Search for the cell housing the specified text and yield its (X, Y) center coordinate. 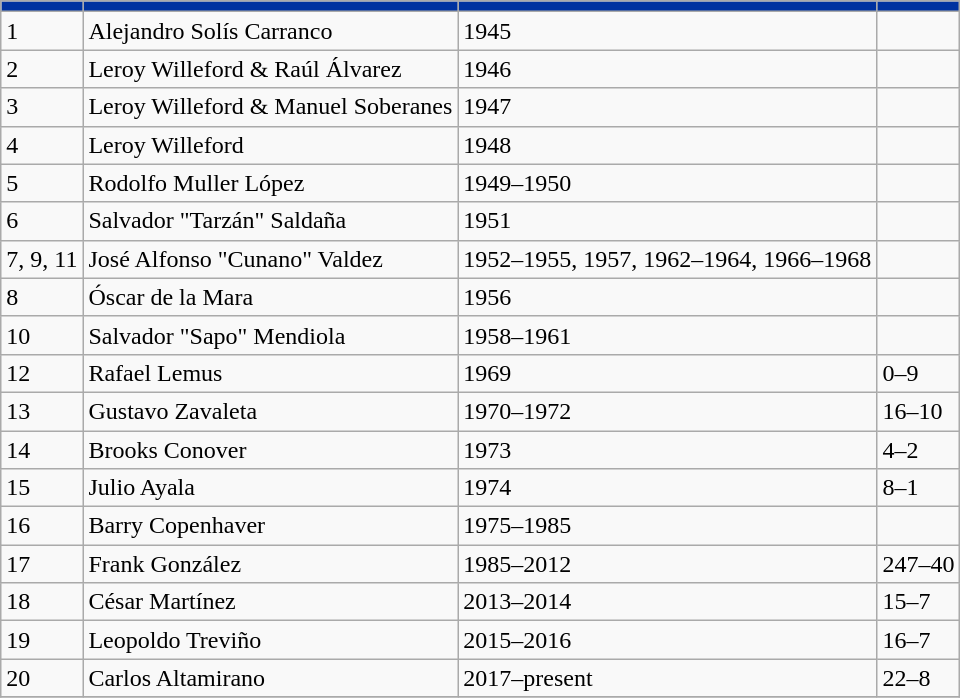
Salvador "Sapo" Mendiola (270, 335)
15–7 (918, 602)
2015–2016 (668, 640)
16 (42, 526)
10 (42, 335)
1985–2012 (668, 564)
José Alfonso "Cunano" Valdez (270, 259)
19 (42, 640)
1956 (668, 297)
Salvador "Tarzán" Saldaña (270, 221)
247–40 (918, 564)
Leroy Willeford & Manuel Soberanes (270, 107)
12 (42, 373)
Barry Copenhaver (270, 526)
1973 (668, 449)
Leroy Willeford (270, 145)
Frank González (270, 564)
Gustavo Zavaleta (270, 411)
1949–1950 (668, 183)
1948 (668, 145)
1951 (668, 221)
17 (42, 564)
4 (42, 145)
Brooks Conover (270, 449)
13 (42, 411)
Carlos Altamirano (270, 678)
14 (42, 449)
2013–2014 (668, 602)
1975–1985 (668, 526)
1969 (668, 373)
1946 (668, 69)
Leroy Willeford & Raúl Álvarez (270, 69)
Alejandro Solís Carranco (270, 31)
7, 9, 11 (42, 259)
1 (42, 31)
0–9 (918, 373)
César Martínez (270, 602)
Rodolfo Muller López (270, 183)
4–2 (918, 449)
5 (42, 183)
Leopoldo Treviño (270, 640)
22–8 (918, 678)
8 (42, 297)
1958–1961 (668, 335)
16–10 (918, 411)
1947 (668, 107)
1970–1972 (668, 411)
Óscar de la Mara (270, 297)
15 (42, 488)
2017–present (668, 678)
1952–1955, 1957, 1962–1964, 1966–1968 (668, 259)
3 (42, 107)
1974 (668, 488)
18 (42, 602)
8–1 (918, 488)
20 (42, 678)
Rafael Lemus (270, 373)
Julio Ayala (270, 488)
16–7 (918, 640)
2 (42, 69)
6 (42, 221)
1945 (668, 31)
